Locate the cell with the specified text and output its [x, y] center coordinate. 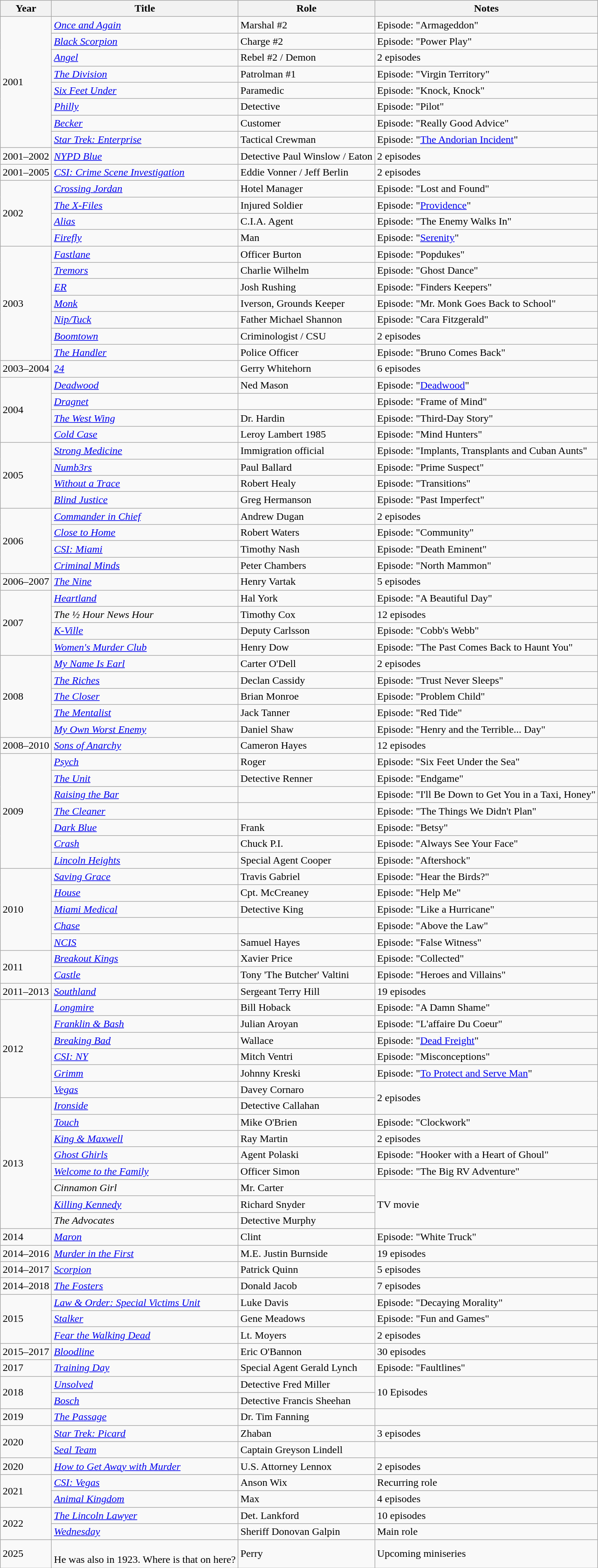
2015–2017 [26, 1352]
2008 [26, 696]
Tony 'The Butcher' Valtini [307, 975]
Women's Murder Club [145, 647]
Unsolved [145, 1384]
Detective Francis Sheehan [307, 1401]
Captain Greyson Lindell [307, 1450]
Animal Kingdom [145, 1499]
Episode: "The Enemy Walks In" [486, 222]
7 episodes [486, 1286]
Customer [307, 123]
Episode: "Always See Your Face" [486, 844]
2004 [26, 410]
Daniel Shaw [307, 729]
Dr. Hardin [307, 418]
Brian Monroe [307, 696]
Episode: "False Witness" [486, 942]
Henry Dow [307, 647]
2003–2004 [26, 369]
2011 [26, 966]
The Advocates [145, 1220]
Officer Simon [307, 1171]
2014 [26, 1237]
Tactical Crewman [307, 139]
Timothy Nash [307, 549]
Eric O'Bannon [307, 1352]
Davey Cornaro [307, 1090]
Alias [145, 222]
Mr. Carter [307, 1188]
Patrick Quinn [307, 1270]
Dragnet [145, 401]
Bosch [145, 1401]
2015 [26, 1319]
Sergeant Terry Hill [307, 991]
30 episodes [486, 1352]
Patrolman #1 [307, 74]
Episode: "Clockwork" [486, 1122]
4 episodes [486, 1499]
Episode: "Cara Fitzgerald" [486, 320]
C.I.A. Agent [307, 222]
Clint [307, 1237]
Episode: "Red Tide" [486, 713]
Upcoming miniseries [486, 1554]
Declan Cassidy [307, 680]
Grimm [145, 1073]
Perry [307, 1554]
Episode: "Frame of Mind" [486, 401]
2014–2018 [26, 1286]
Seal Team [145, 1450]
Scorpion [145, 1270]
Numb3rs [145, 467]
Episode: "A Beautiful Day" [486, 598]
Saving Grace [145, 877]
Tremors [145, 271]
Franklin & Bash [145, 1024]
2017 [26, 1368]
Greg Hermanson [307, 500]
Robert Waters [307, 533]
Detective Paul Winslow / Eaton [307, 156]
Episode: "Henry and the Terrible... Day" [486, 729]
Crossing Jordan [145, 188]
Episode: "Pilot" [486, 107]
10 episodes [486, 1515]
Episode: "Serenity" [486, 238]
Episode: "Ghost Dance" [486, 271]
Iverson, Grounds Keeper [307, 303]
Max [307, 1499]
Episode: "Problem Child" [486, 696]
NYPD Blue [145, 156]
Episode: "Heroes and Villains" [486, 975]
Episode: "The Andorian Incident" [486, 139]
Year [26, 9]
The Division [145, 74]
Episode: "L'affaire Du Coeur" [486, 1024]
Episode: "Armageddon" [486, 25]
Deputy Carlsson [307, 631]
2014–2016 [26, 1253]
The Closer [145, 696]
2013 [26, 1163]
Black Scorpion [145, 41]
My Own Worst Enemy [145, 729]
Dark Blue [145, 827]
House [145, 893]
Agent Polaski [307, 1155]
M.E. Justin Burnside [307, 1253]
Richard Snyder [307, 1204]
Luke Davis [307, 1303]
Father Michael Shannon [307, 320]
Wednesday [145, 1532]
Gerry Whitehorn [307, 369]
Episode: "Lost and Found" [486, 188]
Episode: "Virgin Territory" [486, 74]
Boomtown [145, 336]
The West Wing [145, 418]
Anson Wix [307, 1482]
King & Maxwell [145, 1139]
2001 [26, 82]
Criminologist / CSU [307, 336]
Episode: "Power Play" [486, 41]
Star Trek: Picard [145, 1433]
Mike O'Brien [307, 1122]
Episode: "Deadwood" [486, 385]
Samuel Hayes [307, 942]
The Passage [145, 1417]
Cold Case [145, 434]
Breaking Bad [145, 1040]
2011–2013 [26, 991]
Episode: "Like a Hurricane" [486, 909]
Timothy Cox [307, 614]
Stalker [145, 1319]
Episode: "Community" [486, 533]
Cpt. McCreaney [307, 893]
The X-Files [145, 205]
Charge #2 [307, 41]
Lincoln Heights [145, 860]
Detective Callahan [307, 1106]
NCIS [145, 942]
Episode: "Help Me" [486, 893]
Commander in Chief [145, 516]
Raising the Bar [145, 795]
Philly [145, 107]
Episode: "To Protect and Serve Man" [486, 1073]
24 [145, 369]
Once and Again [145, 25]
2025 [26, 1554]
Charlie Wilhelm [307, 271]
Episode: "Cobb's Webb" [486, 631]
Travis Gabriel [307, 877]
Rebel #2 / Demon [307, 58]
ER [145, 287]
Henry Vartak [307, 582]
Cinnamon Girl [145, 1188]
The Fosters [145, 1286]
Episode: "Mind Hunters" [486, 434]
The Lincoln Lawyer [145, 1515]
TV movie [486, 1204]
Ghost Ghirls [145, 1155]
Ned Mason [307, 385]
Episode: "Providence" [486, 205]
Episode: "Bruno Comes Back" [486, 352]
Dr. Tim Fanning [307, 1417]
Julian Aroyan [307, 1024]
6 episodes [486, 369]
Episode: "North Mammon" [486, 565]
Firefly [145, 238]
The ½ Hour News Hour [145, 614]
Johnny Kreski [307, 1073]
The Nine [145, 582]
Episode: "Prime Suspect" [486, 467]
Episode: "Transitions" [486, 484]
Eddie Vonner / Jeff Berlin [307, 172]
Ray Martin [307, 1139]
2007 [26, 623]
Peter Chambers [307, 565]
CSI: Miami [145, 549]
Castle [145, 975]
How to Get Away with Murder [145, 1466]
10 Episodes [486, 1392]
Fear the Walking Dead [145, 1335]
Sons of Anarchy [145, 746]
Josh Rushing [307, 287]
Mitch Ventri [307, 1057]
Lt. Moyers [307, 1335]
Episode: "Fun and Games" [486, 1319]
Episode: "Finders Keepers" [486, 287]
Detective Murphy [307, 1220]
Episode: "Misconceptions" [486, 1057]
Southland [145, 991]
Killing Kennedy [145, 1204]
Police Officer [307, 352]
2001–2002 [26, 156]
2002 [26, 213]
Episode: "Third-Day Story" [486, 418]
Maron [145, 1237]
Detective [307, 107]
Episode: "The Things We Didn't Plan" [486, 811]
Bill Hoback [307, 1008]
Cameron Hayes [307, 746]
2021 [26, 1491]
Episode: "Six Feet Under the Sea" [486, 762]
The Unit [145, 778]
Jack Tanner [307, 713]
Zhaban [307, 1433]
Episode: "Hooker with a Heart of Ghoul" [486, 1155]
Episode: "Endgame" [486, 778]
2022 [26, 1523]
Touch [145, 1122]
Crash [145, 844]
Gene Meadows [307, 1319]
3 episodes [486, 1433]
Star Trek: Enterprise [145, 139]
Donald Jacob [307, 1286]
Main role [486, 1532]
Psych [145, 762]
CSI: NY [145, 1057]
Episode: "Mr. Monk Goes Back to School" [486, 303]
2001–2005 [26, 172]
Detective Renner [307, 778]
Training Day [145, 1368]
Breakout Kings [145, 958]
Andrew Dugan [307, 516]
2019 [26, 1417]
CSI: Crime Scene Investigation [145, 172]
Paramedic [307, 90]
Episode: "Dead Freight" [486, 1040]
Title [145, 9]
2008–2010 [26, 746]
Blind Justice [145, 500]
2018 [26, 1392]
Leroy Lambert 1985 [307, 434]
Sheriff Donovan Galpin [307, 1532]
Frank [307, 827]
Law & Order: Special Victims Unit [145, 1303]
2012 [26, 1049]
The Riches [145, 680]
Marshal #2 [307, 25]
2005 [26, 475]
The Mentalist [145, 713]
Episode: "Faultlines" [486, 1368]
Episode: "Knock, Knock" [486, 90]
2006–2007 [26, 582]
Fastlane [145, 254]
Officer Burton [307, 254]
Det. Lankford [307, 1515]
Wallace [307, 1040]
Xavier Price [307, 958]
Notes [486, 9]
2003 [26, 303]
Man [307, 238]
Immigration official [307, 451]
Episode: "Above the Law" [486, 926]
Episode: "Hear the Birds?" [486, 877]
Episode: "A Damn Shame" [486, 1008]
Chase [145, 926]
Role [307, 9]
Episode: "I'll Be Down to Get You in a Taxi, Honey" [486, 795]
Without a Trace [145, 484]
Miami Medical [145, 909]
Special Agent Gerald Lynch [307, 1368]
Welcome to the Family [145, 1171]
Episode: "Trust Never Sleeps" [486, 680]
Episode: "Really Good Advice" [486, 123]
Murder in the First [145, 1253]
2009 [26, 811]
Episode: "Decaying Morality" [486, 1303]
Six Feet Under [145, 90]
Longmire [145, 1008]
Recurring role [486, 1482]
Episode: "The Big RV Adventure" [486, 1171]
Episode: "White Truck" [486, 1237]
Injured Soldier [307, 205]
2014–2017 [26, 1270]
Paul Ballard [307, 467]
Roger [307, 762]
Episode: "Collected" [486, 958]
He was also in 1923. Where is that on here? [145, 1554]
The Handler [145, 352]
2006 [26, 541]
U.S. Attorney Lennox [307, 1466]
Vegas [145, 1090]
Nip/Tuck [145, 320]
Deadwood [145, 385]
Bloodline [145, 1352]
Detective Fred Miller [307, 1384]
Becker [145, 123]
Hotel Manager [307, 188]
Detective King [307, 909]
Special Agent Cooper [307, 860]
Angel [145, 58]
Chuck P.I. [307, 844]
Criminal Minds [145, 565]
Episode: "Past Imperfect" [486, 500]
Hal York [307, 598]
Episode: "Implants, Transplants and Cuban Aunts" [486, 451]
Carter O'Dell [307, 664]
K-Ville [145, 631]
The Cleaner [145, 811]
Robert Healy [307, 484]
2010 [26, 909]
My Name Is Earl [145, 664]
Episode: "The Past Comes Back to Haunt You" [486, 647]
CSI: Vegas [145, 1482]
Episode: "Popdukes" [486, 254]
Episode: "Aftershock" [486, 860]
Ironside [145, 1106]
Episode: "Betsy" [486, 827]
Close to Home [145, 533]
Heartland [145, 598]
Strong Medicine [145, 451]
Monk [145, 303]
Episode: "Death Eminent" [486, 549]
